Search for the cell housing the specified text and yield its [X, Y] center coordinate. 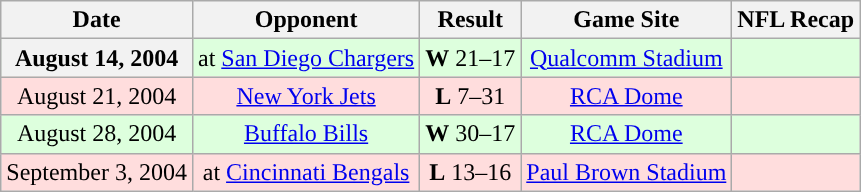
New York Jets [306, 96]
September 3, 2004 [97, 172]
Result [470, 20]
NFL Recap [796, 20]
at Cincinnati Bengals [306, 172]
August 21, 2004 [97, 96]
at San Diego Chargers [306, 58]
Date [97, 20]
Buffalo Bills [306, 134]
W 30–17 [470, 134]
Qualcomm Stadium [626, 58]
Paul Brown Stadium [626, 172]
Opponent [306, 20]
W 21–17 [470, 58]
August 28, 2004 [97, 134]
Game Site [626, 20]
L 13–16 [470, 172]
L 7–31 [470, 96]
August 14, 2004 [97, 58]
